Pinpoint the cell where the given text exists, returning its (X, Y) midpoint coordinate. 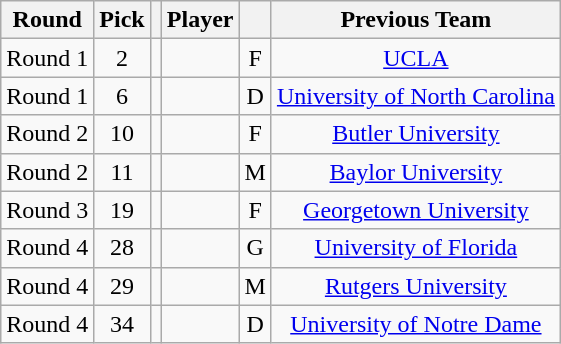
Pick (122, 20)
10 (122, 134)
6 (122, 96)
Round 3 (48, 210)
G (255, 248)
University of North Carolina (416, 96)
34 (122, 324)
Baylor University (416, 172)
UCLA (416, 58)
29 (122, 286)
University of Florida (416, 248)
Player (200, 20)
Butler University (416, 134)
University of Notre Dame (416, 324)
Rutgers University (416, 286)
2 (122, 58)
Round (48, 20)
Previous Team (416, 20)
11 (122, 172)
19 (122, 210)
Georgetown University (416, 210)
28 (122, 248)
